Locate the cell with the specified text and output its (x, y) center coordinate. 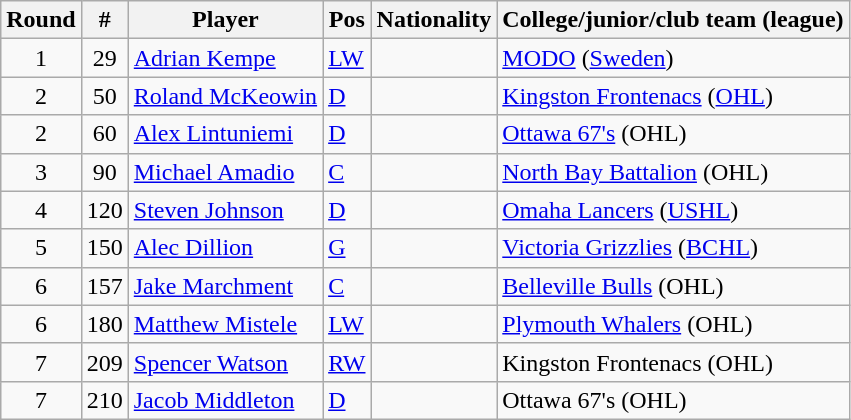
Matthew Mistele (225, 324)
180 (104, 324)
157 (104, 286)
North Bay Battalion (OHL) (673, 172)
# (104, 20)
29 (104, 58)
60 (104, 134)
Jacob Middleton (225, 400)
MODO (Sweden) (673, 58)
120 (104, 210)
Plymouth Whalers (OHL) (673, 324)
Pos (347, 20)
209 (104, 362)
Spencer Watson (225, 362)
G (347, 248)
4 (41, 210)
Alex Lintuniemi (225, 134)
College/junior/club team (league) (673, 20)
210 (104, 400)
50 (104, 96)
90 (104, 172)
1 (41, 58)
Victoria Grizzlies (BCHL) (673, 248)
Alec Dillion (225, 248)
Michael Amadio (225, 172)
Omaha Lancers (USHL) (673, 210)
Belleville Bulls (OHL) (673, 286)
Round (41, 20)
Player (225, 20)
RW (347, 362)
150 (104, 248)
Adrian Kempe (225, 58)
Steven Johnson (225, 210)
5 (41, 248)
Jake Marchment (225, 286)
3 (41, 172)
Nationality (434, 20)
Roland McKeowin (225, 96)
